Detect which cell encompasses the target text, then output its (X, Y) center coordinate. 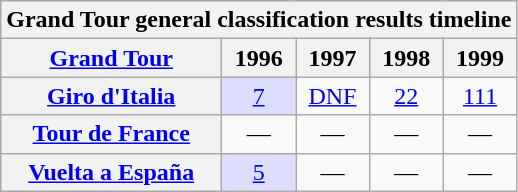
5 (259, 172)
Tour de France (112, 134)
1997 (333, 58)
22 (406, 96)
Vuelta a España (112, 172)
1996 (259, 58)
1999 (480, 58)
7 (259, 96)
111 (480, 96)
Grand Tour general classification results timeline (259, 20)
DNF (333, 96)
Giro d'Italia (112, 96)
Grand Tour (112, 58)
1998 (406, 58)
